Provide the [X, Y] coordinate of the cell's center where the given text is located.  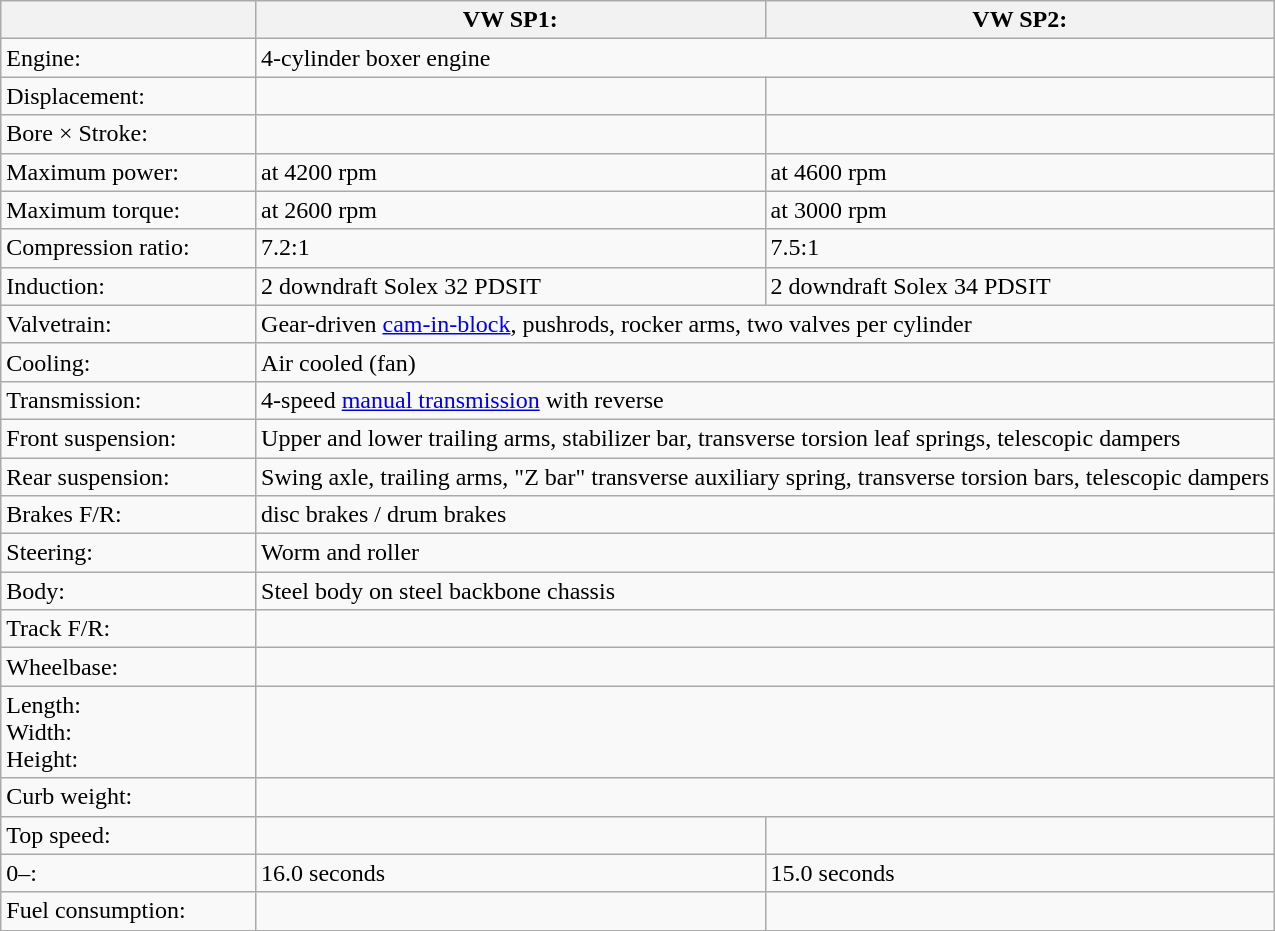
Cooling: [128, 362]
Brakes F/R: [128, 515]
VW SP2: [1020, 20]
7.2:1 [511, 248]
7.5:1 [1020, 248]
4-speed manual transmission with reverse [766, 400]
at 3000 rpm [1020, 210]
Body: [128, 591]
Engine: [128, 58]
0–: [128, 873]
Valvetrain: [128, 324]
Steel body on steel backbone chassis [766, 591]
Top speed: [128, 835]
Length: Width: Height: [128, 732]
2 downdraft Solex 32 PDSIT [511, 286]
Worm and roller [766, 553]
Upper and lower trailing arms, stabilizer bar, transverse torsion leaf springs, telescopic dampers [766, 438]
Swing axle, trailing arms, "Z bar" transverse auxiliary spring, transverse torsion bars, telescopic dampers [766, 477]
Air cooled (fan) [766, 362]
at 4600 rpm [1020, 172]
disc brakes / drum brakes [766, 515]
15.0 seconds [1020, 873]
Rear suspension: [128, 477]
Steering: [128, 553]
Induction: [128, 286]
VW SP1: [511, 20]
2 downdraft Solex 34 PDSIT [1020, 286]
Front suspension: [128, 438]
Transmission: [128, 400]
Bore × Stroke: [128, 134]
at 2600 rpm [511, 210]
Wheelbase: [128, 667]
Maximum torque: [128, 210]
Gear-driven cam-in-block, pushrods, rocker arms, two valves per cylinder [766, 324]
Fuel consumption: [128, 911]
16.0 seconds [511, 873]
Compression ratio: [128, 248]
at 4200 rpm [511, 172]
Track F/R: [128, 629]
Displacement: [128, 96]
Maximum power: [128, 172]
Curb weight: [128, 797]
4-cylinder boxer engine [766, 58]
